Search for the cell housing the specified text and yield its [X, Y] center coordinate. 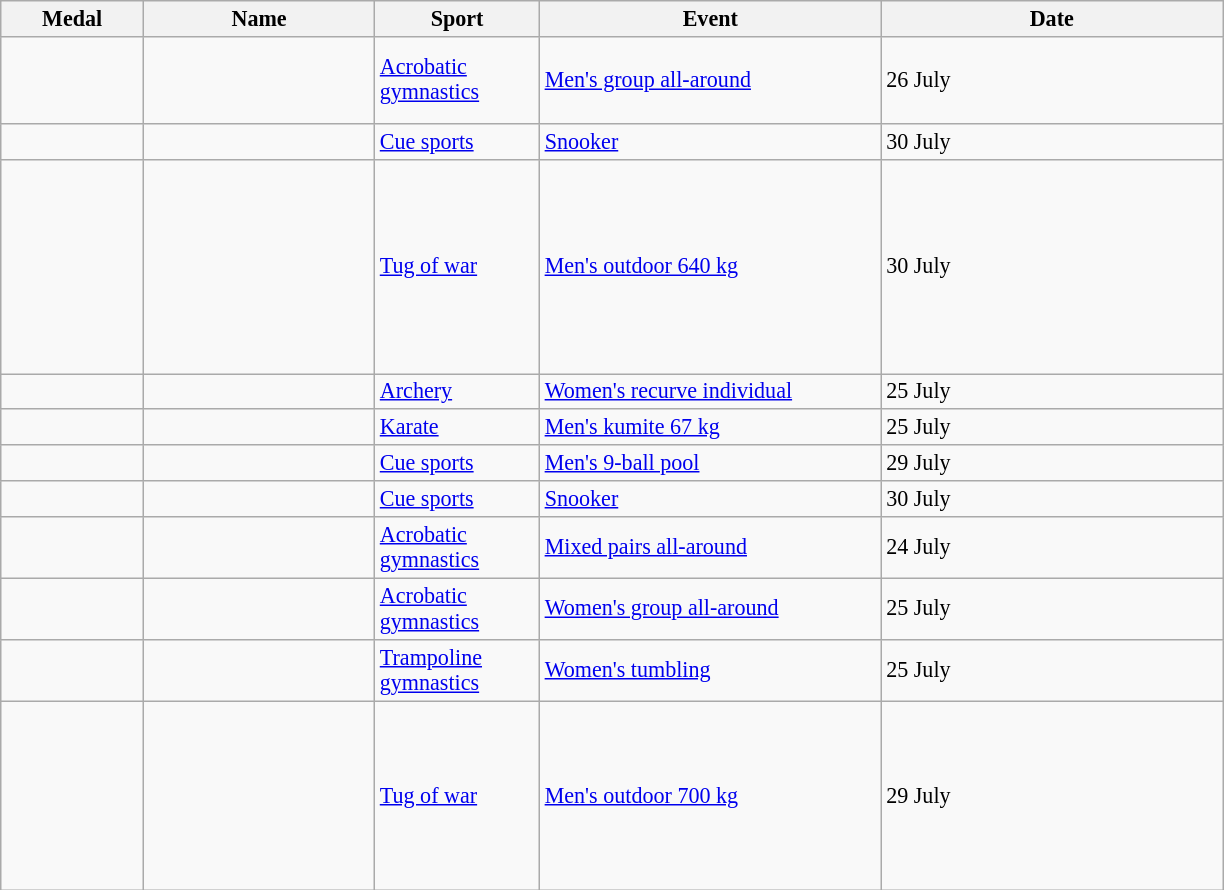
Men's outdoor 640 kg [710, 266]
Medal [72, 18]
Men's kumite 67 kg [710, 427]
Women's tumbling [710, 670]
Women's group all-around [710, 608]
Men's outdoor 700 kg [710, 794]
Mixed pairs all-around [710, 546]
Archery [458, 391]
24 July [1052, 546]
Date [1052, 18]
Men's 9-ball pool [710, 463]
Women's recurve individual [710, 391]
Event [710, 18]
Trampoline gymnastics [458, 670]
Men's group all-around [710, 80]
Sport [458, 18]
Name [260, 18]
26 July [1052, 80]
Karate [458, 427]
